Locate the cell with the specified text and output its [X, Y] center coordinate. 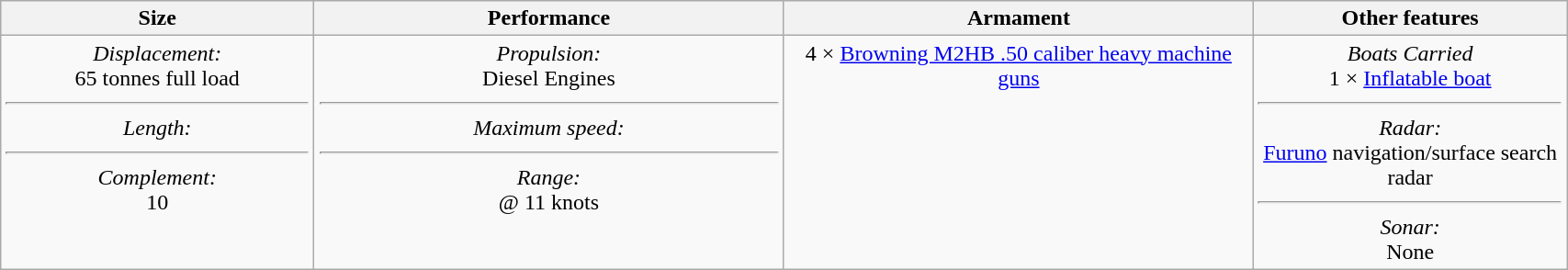
Displacement:65 tonnes full load Length: Complement:10 [158, 152]
Size [158, 18]
Propulsion:Diesel Engines Maximum speed: Range: @ 11 knots [549, 152]
4 × Browning M2HB .50 caliber heavy machine guns [1018, 152]
Other features [1411, 18]
Performance [549, 18]
Boats Carried1 × Inflatable boatRadar:Furuno navigation/surface search radarSonar:None [1411, 152]
Armament [1018, 18]
